Pinpoint the cell where the given text exists, returning its (x, y) midpoint coordinate. 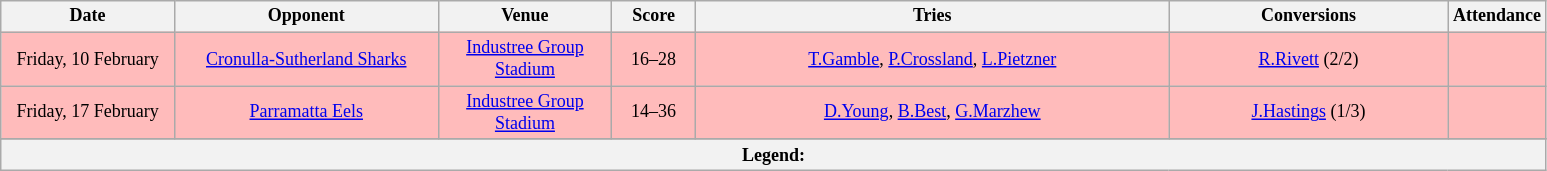
Friday, 17 February (88, 113)
Score (654, 16)
Conversions (1308, 16)
Date (88, 16)
Legend: (774, 154)
16–28 (654, 59)
Friday, 10 February (88, 59)
J.Hastings (1/3) (1308, 113)
Venue (525, 16)
Tries (932, 16)
Attendance (1498, 16)
Cronulla-Sutherland Sharks (306, 59)
T.Gamble, P.Crossland, L.Pietzner (932, 59)
R.Rivett (2/2) (1308, 59)
D.Young, B.Best, G.Marzhew (932, 113)
14–36 (654, 113)
Opponent (306, 16)
Parramatta Eels (306, 113)
